Determine the [X, Y] coordinate at the center of the cell enclosing the given text.  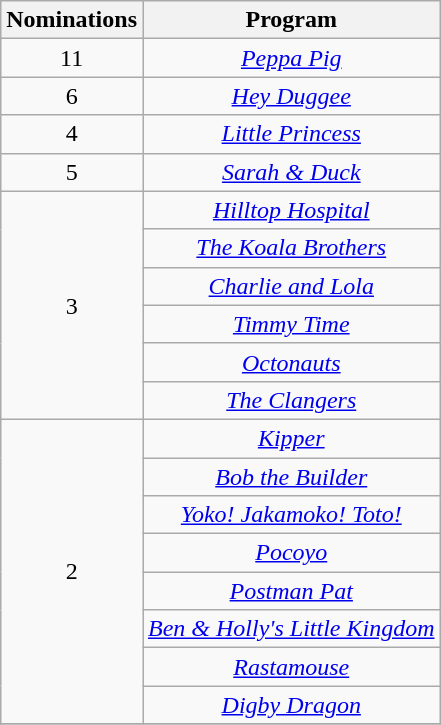
Octonauts [291, 362]
Sarah & Duck [291, 172]
Program [291, 20]
Ben & Holly's Little Kingdom [291, 629]
Yoko! Jakamoko! Toto! [291, 515]
Kipper [291, 438]
Digby Dragon [291, 705]
Bob the Builder [291, 477]
5 [72, 172]
Little Princess [291, 134]
The Koala Brothers [291, 248]
4 [72, 134]
Charlie and Lola [291, 286]
6 [72, 96]
Rastamouse [291, 667]
Hey Duggee [291, 96]
2 [72, 571]
Timmy Time [291, 324]
The Clangers [291, 400]
11 [72, 58]
Hilltop Hospital [291, 210]
Postman Pat [291, 591]
3 [72, 305]
Pocoyo [291, 553]
Peppa Pig [291, 58]
Nominations [72, 20]
